Find where the given text appears and provide that cell's center as [X, Y] coordinate. 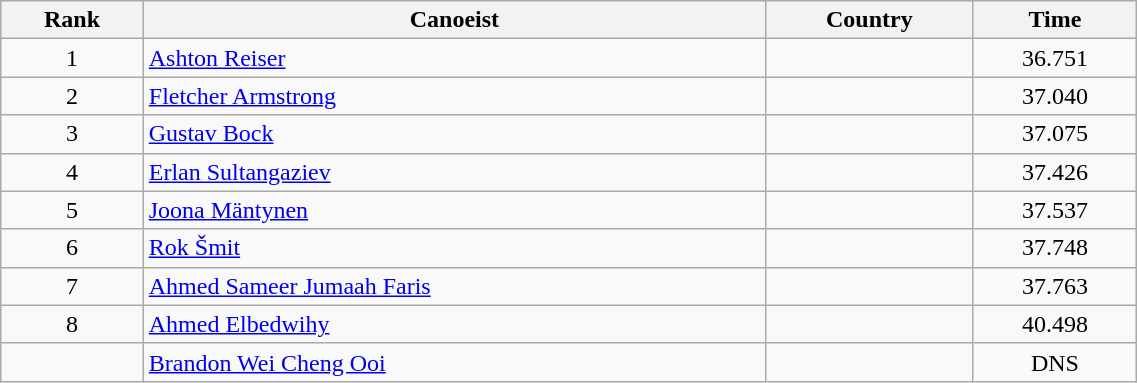
Rank [72, 20]
37.748 [1055, 248]
DNS [1055, 362]
Canoeist [454, 20]
Gustav Bock [454, 134]
2 [72, 96]
37.040 [1055, 96]
5 [72, 210]
37.426 [1055, 172]
Erlan Sultangaziev [454, 172]
6 [72, 248]
Ahmed Elbedwihy [454, 324]
Brandon Wei Cheng Ooi [454, 362]
7 [72, 286]
40.498 [1055, 324]
Country [870, 20]
3 [72, 134]
Rok Šmit [454, 248]
37.763 [1055, 286]
Ahmed Sameer Jumaah Faris [454, 286]
8 [72, 324]
Ashton Reiser [454, 58]
4 [72, 172]
Time [1055, 20]
Joona Mäntynen [454, 210]
1 [72, 58]
36.751 [1055, 58]
37.075 [1055, 134]
Fletcher Armstrong [454, 96]
37.537 [1055, 210]
